Output the [x, y] coordinate of the center of the cell containing the given text.  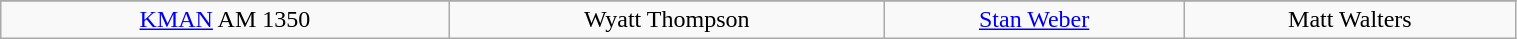
Matt Walters [1350, 20]
KMAN AM 1350 [225, 20]
Stan Weber [1034, 20]
Wyatt Thompson [666, 20]
